Identify which cell holds the provided text, then report its (X, Y) central coordinate. 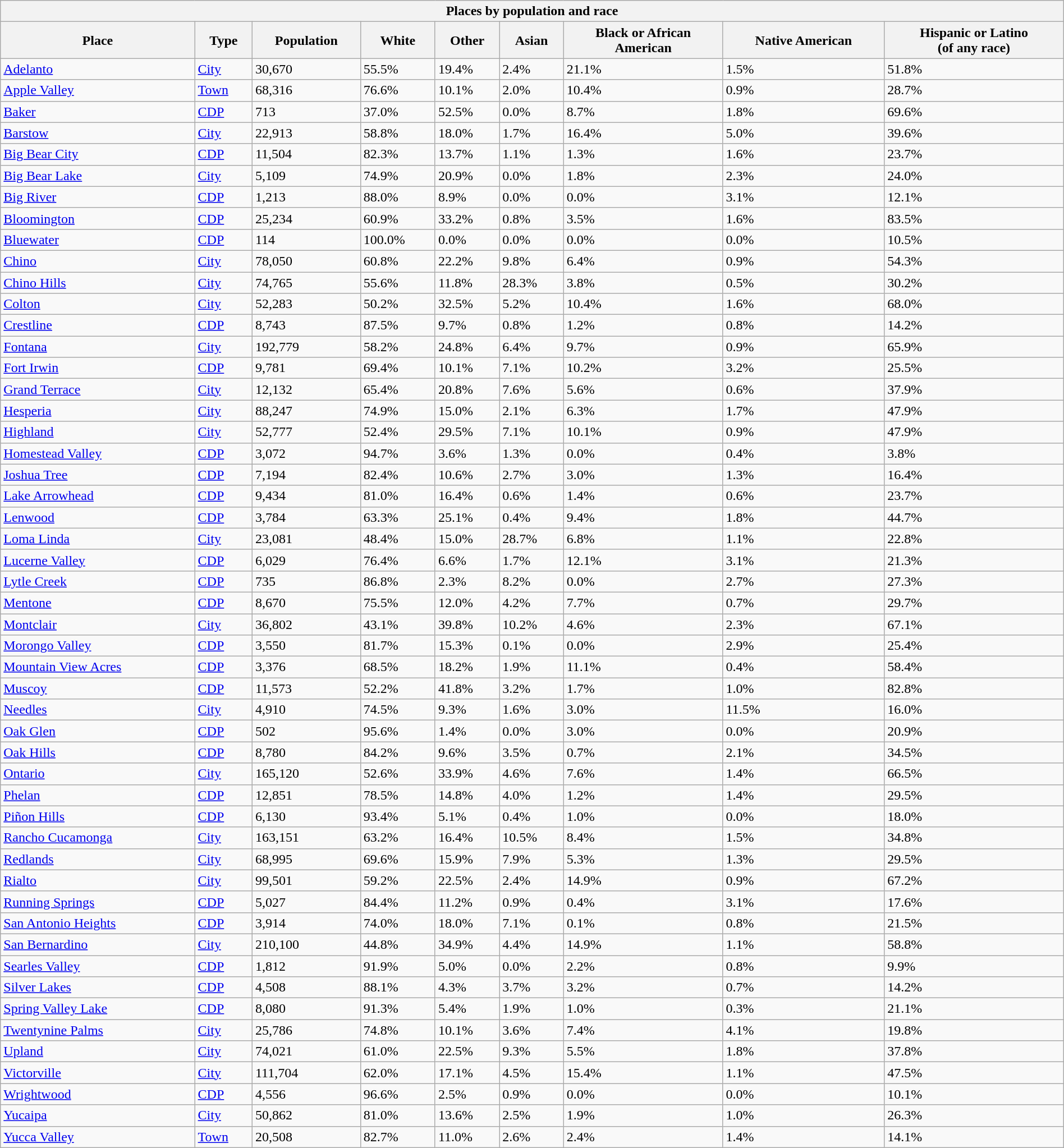
Highland (98, 432)
91.9% (397, 966)
54.3% (974, 261)
20.8% (467, 389)
165,120 (306, 774)
Colton (98, 304)
34.9% (467, 944)
6.8% (643, 539)
52.5% (467, 112)
735 (306, 581)
78.5% (397, 795)
7.4% (643, 1030)
65.4% (397, 389)
83.5% (974, 218)
18.2% (467, 667)
74,021 (306, 1051)
2.2% (643, 966)
6,029 (306, 560)
192,779 (306, 347)
24.8% (467, 347)
Searles Valley (98, 966)
Chino (98, 261)
9.8% (531, 261)
25.1% (467, 517)
78,050 (306, 261)
52,777 (306, 432)
Places by population and race (532, 11)
Asian (531, 40)
8,080 (306, 1009)
12,851 (306, 795)
84.2% (397, 752)
44.8% (397, 944)
74,765 (306, 282)
5.2% (531, 304)
8,743 (306, 325)
Barstow (98, 133)
5.4% (467, 1009)
22,913 (306, 133)
4.2% (531, 603)
San Antonio Heights (98, 923)
30,670 (306, 69)
55.5% (397, 69)
2.0% (531, 90)
4.4% (531, 944)
5,027 (306, 902)
Joshua Tree (98, 475)
3,550 (306, 646)
82.3% (397, 154)
Big River (98, 197)
63.3% (397, 517)
36,802 (306, 624)
Native American (804, 40)
4,556 (306, 1094)
Victorville (98, 1073)
Adelanto (98, 69)
30.2% (974, 282)
88.0% (397, 197)
87.5% (397, 325)
5.5% (643, 1051)
58.2% (397, 347)
52.4% (397, 432)
Mountain View Acres (98, 667)
10.6% (467, 475)
8.2% (531, 581)
25,786 (306, 1030)
8.9% (467, 197)
21.3% (974, 560)
0.3% (804, 1009)
19.4% (467, 69)
Piñon Hills (98, 816)
33.2% (467, 218)
2.9% (804, 646)
81.7% (397, 646)
7.7% (643, 603)
Spring Valley Lake (98, 1009)
22.8% (974, 539)
Homestead Valley (98, 453)
58.4% (974, 667)
11.1% (643, 667)
Oak Glen (98, 731)
Rialto (98, 880)
Silver Lakes (98, 988)
37.0% (397, 112)
69.4% (397, 368)
99,501 (306, 880)
Redlands (98, 859)
Lucerne Valley (98, 560)
4.3% (467, 988)
5.6% (643, 389)
1,213 (306, 197)
Muscoy (98, 688)
5.1% (467, 816)
60.8% (397, 261)
52.6% (397, 774)
Upland (98, 1051)
Chino Hills (98, 282)
68,316 (306, 90)
96.6% (397, 1094)
34.8% (974, 838)
3.7% (531, 988)
28.3% (531, 282)
20,508 (306, 1137)
15.9% (467, 859)
39.8% (467, 624)
55.6% (397, 282)
32.5% (467, 304)
Twentynine Palms (98, 1030)
Yucca Valley (98, 1137)
86.8% (397, 581)
29.7% (974, 603)
51.8% (974, 69)
3,072 (306, 453)
11,573 (306, 688)
Lenwood (98, 517)
61.0% (397, 1051)
15.4% (643, 1073)
15.3% (467, 646)
67.2% (974, 880)
9,781 (306, 368)
50,862 (306, 1115)
44.7% (974, 517)
4.0% (531, 795)
Yucaipa (98, 1115)
22.2% (467, 261)
Baker (98, 112)
68,995 (306, 859)
502 (306, 731)
6,130 (306, 816)
82.8% (974, 688)
25,234 (306, 218)
67.1% (974, 624)
43.1% (397, 624)
3,376 (306, 667)
100.0% (397, 240)
74.5% (397, 710)
19.8% (974, 1030)
3,914 (306, 923)
14.8% (467, 795)
9.6% (467, 752)
37.8% (974, 1051)
Montclair (98, 624)
34.5% (974, 752)
41.8% (467, 688)
52.2% (397, 688)
Apple Valley (98, 90)
9.9% (974, 966)
4.1% (804, 1030)
17.1% (467, 1073)
Big Bear City (98, 154)
Population (306, 40)
114 (306, 240)
6.6% (467, 560)
8.7% (643, 112)
26.3% (974, 1115)
11.5% (804, 710)
Big Bear Lake (98, 176)
23,081 (306, 539)
82.7% (397, 1137)
74.8% (397, 1030)
4.5% (531, 1073)
68.5% (397, 667)
White (397, 40)
8,670 (306, 603)
60.9% (397, 218)
1,812 (306, 966)
210,100 (306, 944)
Rancho Cucamonga (98, 838)
7,194 (306, 475)
12.0% (467, 603)
12,132 (306, 389)
5.3% (643, 859)
88.1% (397, 988)
7.9% (531, 859)
25.5% (974, 368)
2.6% (531, 1137)
Oak Hills (98, 752)
Fort Irwin (98, 368)
13.7% (467, 154)
4,508 (306, 988)
17.6% (974, 902)
8.4% (643, 838)
82.4% (397, 475)
9,434 (306, 496)
Black or AfricanAmerican (643, 40)
11.0% (467, 1137)
39.6% (974, 133)
16.0% (974, 710)
66.5% (974, 774)
Running Springs (98, 902)
8,780 (306, 752)
163,151 (306, 838)
3,784 (306, 517)
Lytle Creek (98, 581)
14.1% (974, 1137)
Morongo Valley (98, 646)
13.6% (467, 1115)
47.5% (974, 1073)
Crestline (98, 325)
94.7% (397, 453)
62.0% (397, 1073)
50.2% (397, 304)
Other (467, 40)
76.4% (397, 560)
27.3% (974, 581)
Fontana (98, 347)
93.4% (397, 816)
84.4% (397, 902)
4,910 (306, 710)
91.3% (397, 1009)
Ontario (98, 774)
5,109 (306, 176)
11,504 (306, 154)
Lake Arrowhead (98, 496)
11.8% (467, 282)
6.3% (643, 411)
21.5% (974, 923)
Type (223, 40)
Mentone (98, 603)
76.6% (397, 90)
63.2% (397, 838)
75.5% (397, 603)
95.6% (397, 731)
37.9% (974, 389)
San Bernardino (98, 944)
Bluewater (98, 240)
59.2% (397, 880)
Place (98, 40)
25.4% (974, 646)
0.5% (804, 282)
Needles (98, 710)
Wrightwood (98, 1094)
48.4% (397, 539)
74.0% (397, 923)
33.9% (467, 774)
9.4% (643, 517)
11.2% (467, 902)
Bloomington (98, 218)
68.0% (974, 304)
Hispanic or Latino(of any race) (974, 40)
52,283 (306, 304)
88,247 (306, 411)
Grand Terrace (98, 389)
Hesperia (98, 411)
Loma Linda (98, 539)
713 (306, 112)
111,704 (306, 1073)
Phelan (98, 795)
24.0% (974, 176)
65.9% (974, 347)
